Output the (X, Y) coordinate of the center of the cell containing the given text.  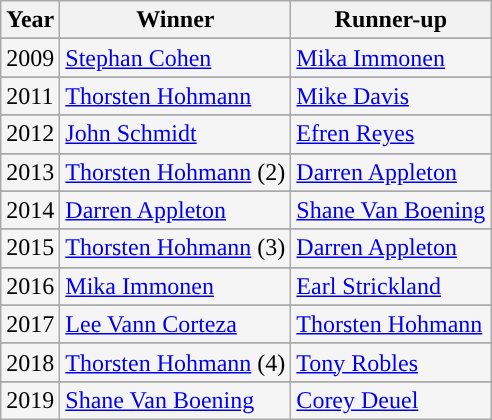
Lee Vann Corteza (176, 324)
Thorsten Hohmann (2) (176, 172)
2013 (30, 172)
Stephan Cohen (176, 58)
Tony Robles (391, 362)
2018 (30, 362)
Runner-up (391, 20)
Year (30, 20)
John Schmidt (176, 134)
2017 (30, 324)
Corey Deuel (391, 400)
2009 (30, 58)
2014 (30, 210)
Efren Reyes (391, 134)
2015 (30, 248)
2011 (30, 96)
Winner (176, 20)
Thorsten Hohmann (3) (176, 248)
Earl Strickland (391, 286)
Thorsten Hohmann (4) (176, 362)
Mike Davis (391, 96)
2019 (30, 400)
2016 (30, 286)
2012 (30, 134)
